Output the [x, y] coordinate of the center of the cell containing the given text.  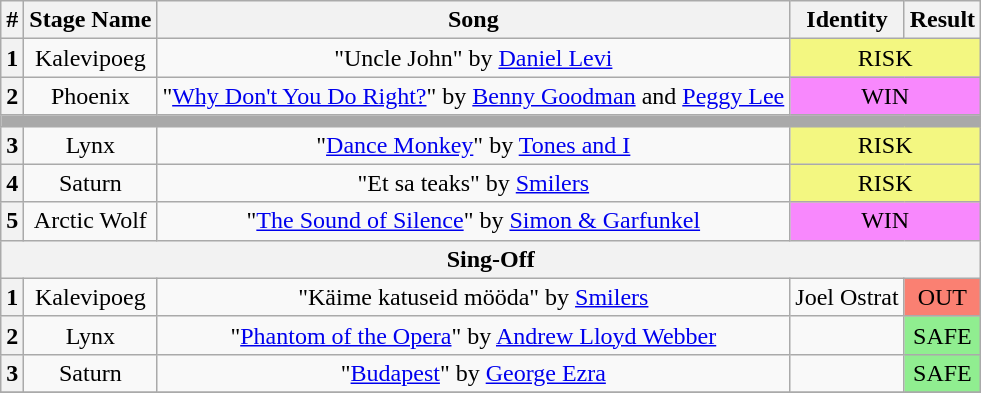
5 [12, 221]
Stage Name [90, 20]
Song [474, 20]
Result [942, 20]
OUT [942, 297]
4 [12, 183]
Sing-Off [491, 259]
"Phantom of the Opera" by Andrew Lloyd Webber [474, 335]
"Uncle John" by Daniel Levi [474, 58]
"Käime katuseid mööda" by Smilers [474, 297]
# [12, 20]
"Why Don't You Do Right?" by Benny Goodman and Peggy Lee [474, 96]
"Budapest" by George Ezra [474, 373]
"The Sound of Silence" by Simon & Garfunkel [474, 221]
"Et sa teaks" by Smilers [474, 183]
Phoenix [90, 96]
"Dance Monkey" by Tones and I [474, 145]
Identity [847, 20]
Arctic Wolf [90, 221]
Joel Ostrat [847, 297]
